Identify which cell holds the provided text, then report its (x, y) central coordinate. 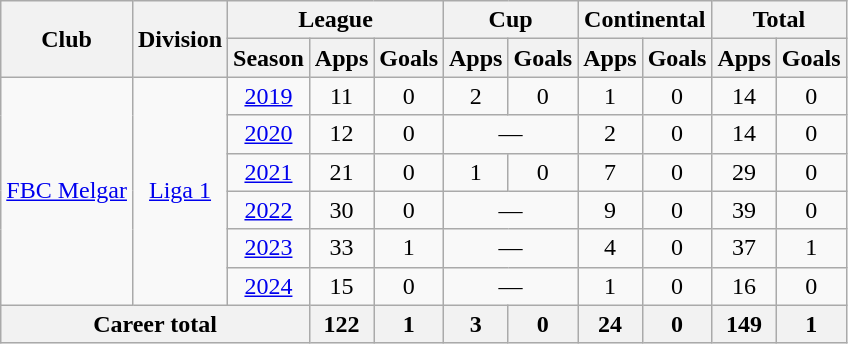
33 (341, 248)
149 (744, 324)
FBC Melgar (67, 191)
30 (341, 210)
Continental (645, 20)
15 (341, 286)
Division (180, 39)
3 (476, 324)
39 (744, 210)
Career total (156, 324)
2024 (269, 286)
24 (610, 324)
4 (610, 248)
11 (341, 96)
16 (744, 286)
Season (269, 58)
2022 (269, 210)
21 (341, 172)
2023 (269, 248)
Club (67, 39)
2021 (269, 172)
League (336, 20)
2020 (269, 134)
122 (341, 324)
Total (779, 20)
2019 (269, 96)
29 (744, 172)
12 (341, 134)
9 (610, 210)
7 (610, 172)
37 (744, 248)
Cup (511, 20)
Liga 1 (180, 191)
